Scan for the cell matching the given text and deliver its (x, y) coordinate at center. 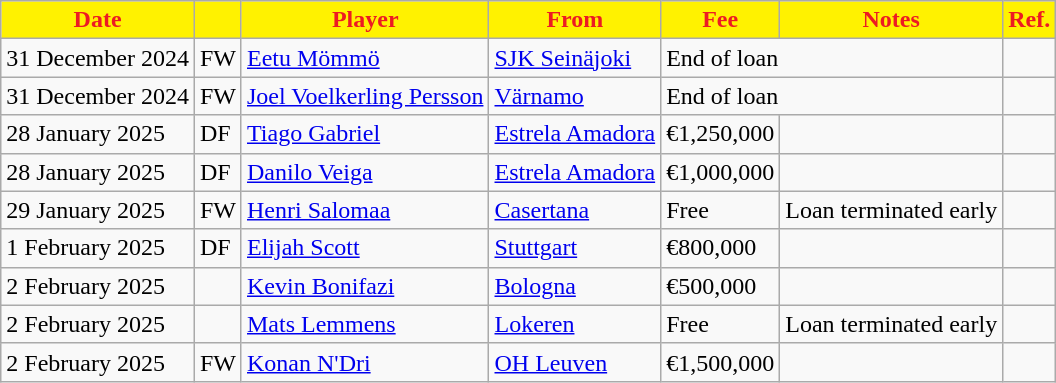
Notes (892, 20)
Mats Lemmens (365, 324)
OH Leuven (575, 362)
€800,000 (720, 248)
Player (365, 20)
Elijah Scott (365, 248)
Fee (720, 20)
€500,000 (720, 286)
Ref. (1030, 20)
Henri Salomaa (365, 210)
29 January 2025 (98, 210)
Date (98, 20)
1 February 2025 (98, 248)
€1,000,000 (720, 172)
From (575, 20)
Danilo Veiga (365, 172)
Värnamo (575, 96)
Bologna (575, 286)
€1,250,000 (720, 134)
Lokeren (575, 324)
Kevin Bonifazi (365, 286)
Casertana (575, 210)
SJK Seinäjoki (575, 58)
€1,500,000 (720, 362)
Tiago Gabriel (365, 134)
Konan N'Dri (365, 362)
Joel Voelkerling Persson (365, 96)
Eetu Mömmö (365, 58)
Stuttgart (575, 248)
